Search for the cell housing the specified text and yield its (X, Y) center coordinate. 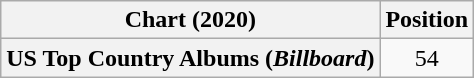
54 (427, 58)
Chart (2020) (190, 20)
Position (427, 20)
US Top Country Albums (Billboard) (190, 58)
